From the cell containing the given text, extract its center point as [X, Y] coordinate. 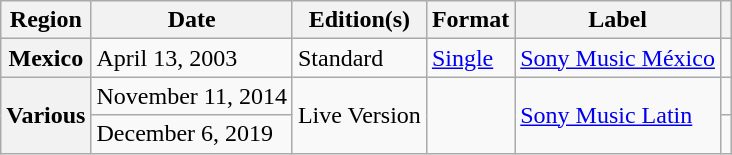
April 13, 2003 [192, 58]
Region [46, 20]
November 11, 2014 [192, 96]
Sony Music México [618, 58]
Standard [359, 58]
Sony Music Latin [618, 115]
Date [192, 20]
Edition(s) [359, 20]
Live Version [359, 115]
Various [46, 115]
Format [470, 20]
Single [470, 58]
Label [618, 20]
December 6, 2019 [192, 134]
Mexico [46, 58]
